Locate the cell with the specified text and output its [X, Y] center coordinate. 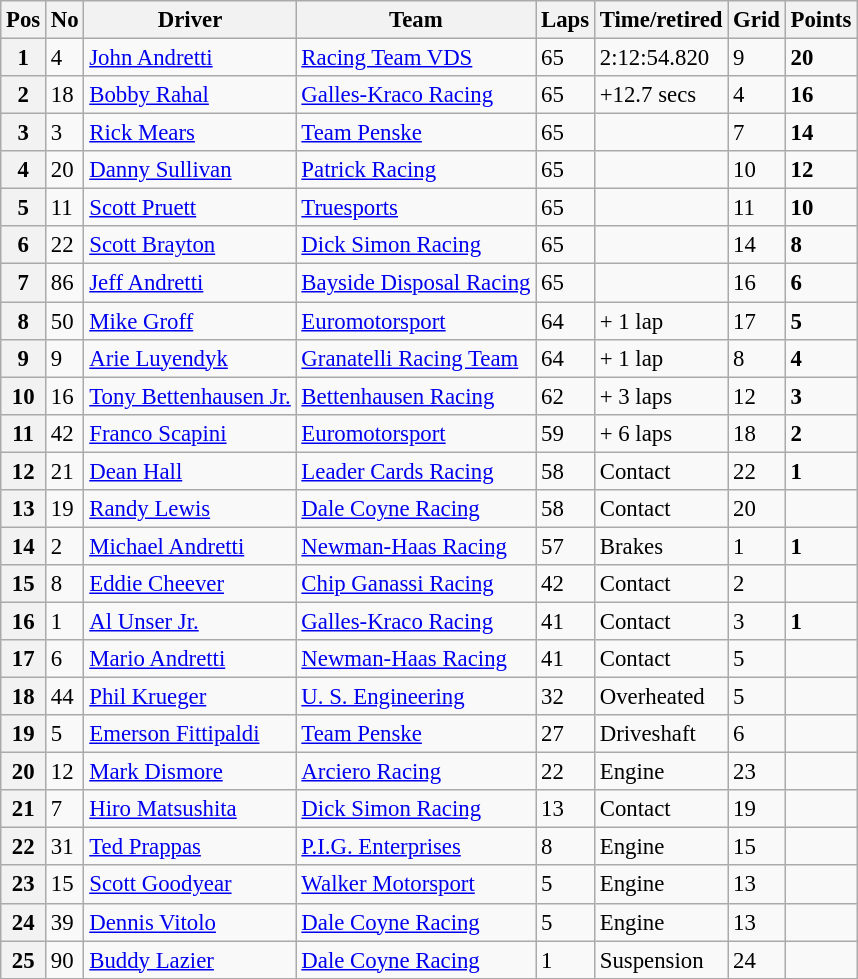
+ 6 laps [660, 433]
Ted Prappas [190, 847]
Bettenhausen Racing [416, 396]
Eddie Cheever [190, 584]
25 [24, 960]
Michael Andretti [190, 546]
Al Unser Jr. [190, 621]
Driveshaft [660, 734]
Brakes [660, 546]
Points [820, 20]
Bobby Rahal [190, 95]
50 [65, 321]
Dennis Vitolo [190, 922]
Mark Dismore [190, 772]
Mario Andretti [190, 659]
No [65, 20]
Granatelli Racing Team [416, 358]
Racing Team VDS [416, 58]
Scott Pruett [190, 208]
Leader Cards Racing [416, 471]
59 [566, 433]
Truesports [416, 208]
27 [566, 734]
Chip Ganassi Racing [416, 584]
Scott Brayton [190, 245]
62 [566, 396]
Arciero Racing [416, 772]
Buddy Lazier [190, 960]
Dean Hall [190, 471]
Phil Krueger [190, 697]
Walker Motorsport [416, 885]
90 [65, 960]
Tony Bettenhausen Jr. [190, 396]
86 [65, 283]
Franco Scapini [190, 433]
39 [65, 922]
Mike Groff [190, 321]
Driver [190, 20]
Suspension [660, 960]
Arie Luyendyk [190, 358]
Scott Goodyear [190, 885]
2:12:54.820 [660, 58]
+12.7 secs [660, 95]
44 [65, 697]
P.I.G. Enterprises [416, 847]
Danny Sullivan [190, 170]
Time/retired [660, 20]
Randy Lewis [190, 509]
Emerson Fittipaldi [190, 734]
Bayside Disposal Racing [416, 283]
Hiro Matsushita [190, 809]
U. S. Engineering [416, 697]
Pos [24, 20]
Patrick Racing [416, 170]
+ 3 laps [660, 396]
57 [566, 546]
Team [416, 20]
32 [566, 697]
Laps [566, 20]
Rick Mears [190, 133]
Jeff Andretti [190, 283]
31 [65, 847]
Overheated [660, 697]
Grid [756, 20]
John Andretti [190, 58]
